Determine the [x, y] coordinate at the center of the cell enclosing the given text.  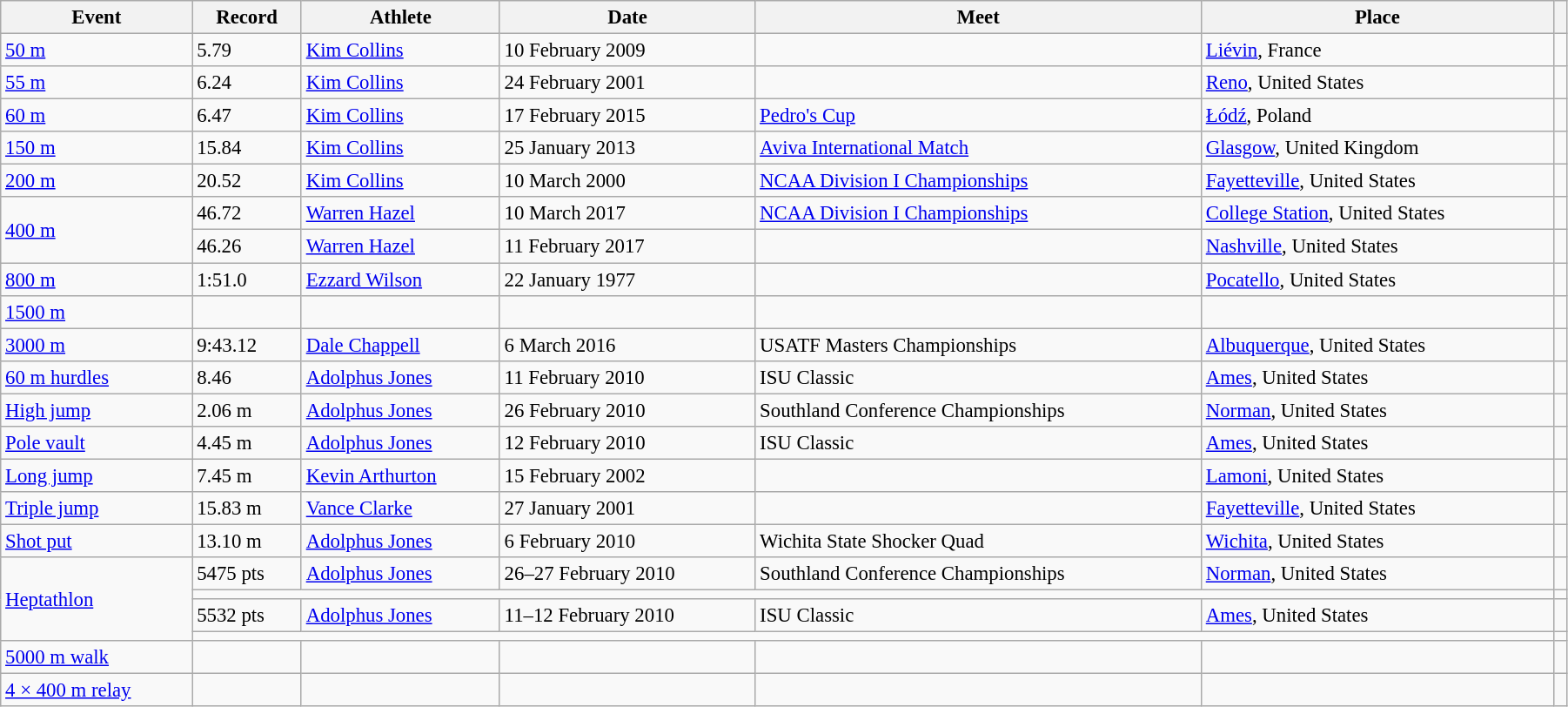
5.79 [247, 50]
10 February 2009 [627, 50]
Wichita State Shocker Quad [978, 541]
8.46 [247, 377]
46.26 [247, 246]
Place [1377, 17]
Pocatello, United States [1377, 279]
Triple jump [97, 508]
22 January 1977 [627, 279]
Vance Clarke [400, 508]
Pedro's Cup [978, 116]
50 m [97, 50]
400 m [97, 230]
Record [247, 17]
55 m [97, 83]
Pole vault [97, 443]
5532 pts [247, 616]
7.45 m [247, 475]
Meet [978, 17]
13.10 m [247, 541]
25 January 2013 [627, 148]
Ezzard Wilson [400, 279]
Kevin Arthurton [400, 475]
27 January 2001 [627, 508]
26 February 2010 [627, 410]
2.06 m [247, 410]
6 February 2010 [627, 541]
Glasgow, United Kingdom [1377, 148]
1:51.0 [247, 279]
4 × 400 m relay [97, 690]
High jump [97, 410]
12 February 2010 [627, 443]
Date [627, 17]
20.52 [247, 181]
150 m [97, 148]
15.84 [247, 148]
11 February 2010 [627, 377]
15.83 m [247, 508]
5475 pts [247, 574]
Dale Chappell [400, 345]
Albuquerque, United States [1377, 345]
Wichita, United States [1377, 541]
College Station, United States [1377, 213]
Nashville, United States [1377, 246]
800 m [97, 279]
11 February 2017 [627, 246]
Athlete [400, 17]
4.45 m [247, 443]
46.72 [247, 213]
Lamoni, United States [1377, 475]
6.24 [247, 83]
24 February 2001 [627, 83]
6 March 2016 [627, 345]
Aviva International Match [978, 148]
9:43.12 [247, 345]
5000 m walk [97, 657]
Reno, United States [1377, 83]
Łódź, Poland [1377, 116]
Event [97, 17]
60 m hurdles [97, 377]
Heptathlon [97, 599]
Shot put [97, 541]
1500 m [97, 312]
11–12 February 2010 [627, 616]
3000 m [97, 345]
Long jump [97, 475]
200 m [97, 181]
60 m [97, 116]
Liévin, France [1377, 50]
USATF Masters Championships [978, 345]
6.47 [247, 116]
10 March 2017 [627, 213]
10 March 2000 [627, 181]
26–27 February 2010 [627, 574]
15 February 2002 [627, 475]
17 February 2015 [627, 116]
